Pinpoint the cell where the given text exists, returning its [X, Y] midpoint coordinate. 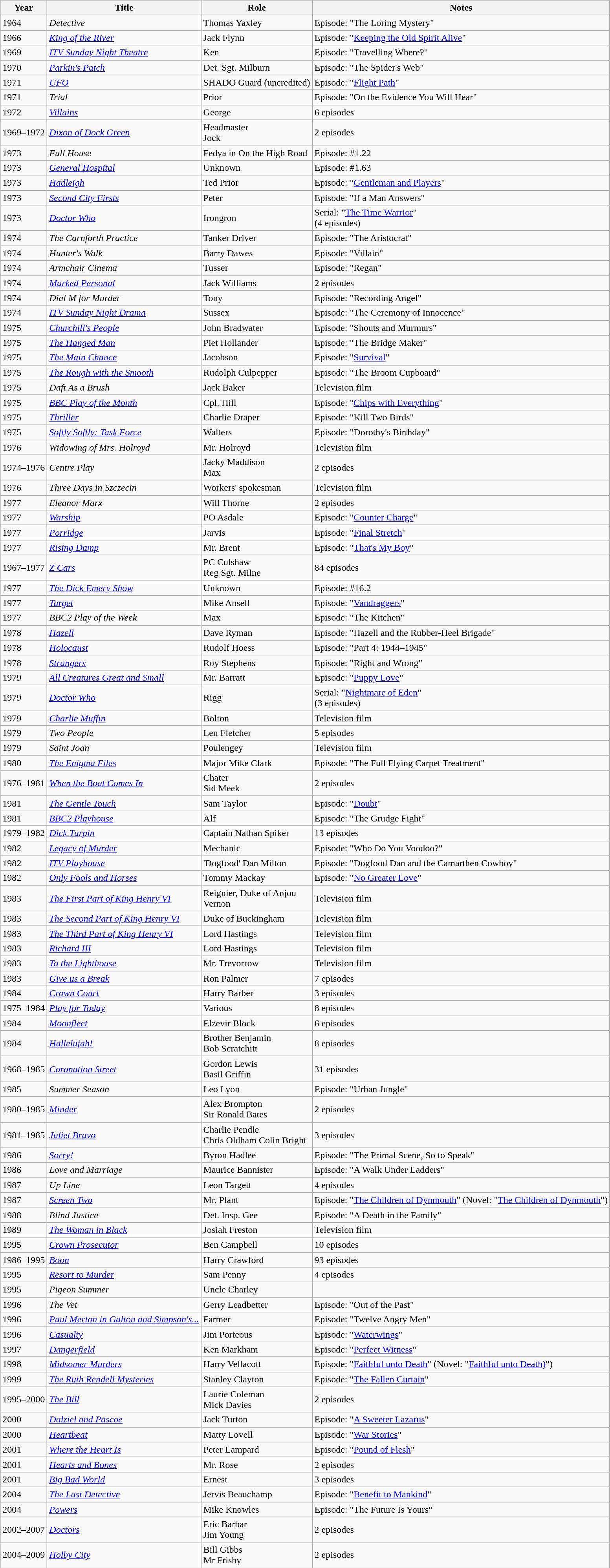
Dave Ryman [257, 633]
The Bill [124, 1400]
Richard III [124, 948]
Gerry Leadbetter [257, 1305]
1995–2000 [24, 1400]
Elzevir Block [257, 1023]
1966 [24, 38]
Harry Barber [257, 993]
Hunter's Walk [124, 253]
BBC2 Playhouse [124, 818]
Powers [124, 1509]
Episode: #16.2 [461, 588]
Charlie Muffin [124, 718]
Coronation Street [124, 1069]
The Last Detective [124, 1494]
5 episodes [461, 733]
Farmer [257, 1320]
Episode: #1.22 [461, 153]
1998 [24, 1364]
Play for Today [124, 1008]
Tony [257, 298]
Det. Insp. Gee [257, 1215]
Heartbeat [124, 1435]
Jarvis [257, 533]
Full House [124, 153]
Thriller [124, 417]
Hallelujah! [124, 1043]
Fedya in On the High Road [257, 153]
Ken [257, 53]
Notes [461, 8]
1999 [24, 1379]
Roy Stephens [257, 663]
Strangers [124, 663]
Episode: "Pound of Flesh" [461, 1449]
Parkin's Patch [124, 68]
Hearts and Bones [124, 1464]
Jack Baker [257, 387]
Leo Lyon [257, 1089]
The Main Chance [124, 358]
Ernest [257, 1479]
All Creatures Great and Small [124, 677]
Reignier, Duke of AnjouVernon [257, 898]
Mechanic [257, 848]
Episode: "Dogfood Dan and the Camarthen Cowboy" [461, 863]
Jack Williams [257, 283]
Villains [124, 112]
1985 [24, 1089]
Episode: "Hazell and the Rubber-Heel Brigade" [461, 633]
Workers' spokesman [257, 488]
Armchair Cinema [124, 268]
The Hanged Man [124, 343]
Bill GibbsMr Frisby [257, 1555]
Episode: "Regan" [461, 268]
Boon [124, 1260]
1976–1981 [24, 783]
Episode: "The Bridge Maker" [461, 343]
Len Fletcher [257, 733]
1986–1995 [24, 1260]
Give us a Break [124, 978]
SHADO Guard (uncredited) [257, 82]
Only Fools and Horses [124, 878]
Episode: "Perfect Witness" [461, 1349]
Sorry! [124, 1155]
'Dogfood' Dan Milton [257, 863]
1980 [24, 763]
Rudolf Hoess [257, 648]
Tommy Mackay [257, 878]
Mr. Brent [257, 548]
Paul Merton in Galton and Simpson's... [124, 1320]
Three Days in Szczecin [124, 488]
Episode: "Travelling Where?" [461, 53]
Harry Vellacott [257, 1364]
Episode: "That's My Boy" [461, 548]
2002–2007 [24, 1530]
Episode: "Keeping the Old Spirit Alive" [461, 38]
Major Mike Clark [257, 763]
Episode: "The Primal Scene, So to Speak" [461, 1155]
10 episodes [461, 1245]
Screen Two [124, 1200]
ITV Sunday Night Theatre [124, 53]
Episode: "Part 4: 1944–1945" [461, 648]
1988 [24, 1215]
Episode: "No Greater Love" [461, 878]
Rudolph Culpepper [257, 372]
Episode: "Right and Wrong" [461, 663]
Max [257, 618]
Serial: "Nightmare of Eden"(3 episodes) [461, 698]
1969 [24, 53]
Episode: "Final Stretch" [461, 533]
31 episodes [461, 1069]
Prior [257, 97]
Episode: "The Children of Dynmouth" (Novel: "The Children of Dynmouth") [461, 1200]
The Gentle Touch [124, 803]
Doctors [124, 1530]
Episode: "Vandraggers" [461, 603]
Warship [124, 518]
Will Thorne [257, 503]
Sam Taylor [257, 803]
Z Cars [124, 568]
ChaterSid Meek [257, 783]
King of the River [124, 38]
When the Boat Comes In [124, 783]
Byron Hadlee [257, 1155]
1989 [24, 1230]
Episode: "Who Do You Voodoo?" [461, 848]
1970 [24, 68]
Matty Lovell [257, 1435]
Year [24, 8]
Alf [257, 818]
Rigg [257, 698]
Walters [257, 432]
1969–1972 [24, 133]
Cpl. Hill [257, 402]
Blind Justice [124, 1215]
Casualty [124, 1334]
Love and Marriage [124, 1170]
Ben Campbell [257, 1245]
Mike Ansell [257, 603]
Pigeon Summer [124, 1290]
Second City Firsts [124, 197]
1975–1984 [24, 1008]
Captain Nathan Spiker [257, 833]
Jacky MaddisonMax [257, 468]
The Enigma Files [124, 763]
Jack Flynn [257, 38]
The First Part of King Henry VI [124, 898]
Up Line [124, 1185]
1967–1977 [24, 568]
Episode: "The Spider's Web" [461, 68]
2004–2009 [24, 1555]
Summer Season [124, 1089]
Brother BenjaminBob Scratchitt [257, 1043]
Episode: "Benefit to Mankind" [461, 1494]
Episode: "Dorothy's Birthday" [461, 432]
Episode: "Twelve Angry Men" [461, 1320]
Charlie PendleChris Oldham Colin Bright [257, 1135]
Gordon LewisBasil Griffin [257, 1069]
Episode: "The Kitchen" [461, 618]
Dixon of Dock Green [124, 133]
Jack Turton [257, 1420]
Resort to Murder [124, 1275]
Holby City [124, 1555]
Tanker Driver [257, 238]
Title [124, 8]
1972 [24, 112]
ITV Sunday Night Drama [124, 313]
The Vet [124, 1305]
Episode: "A Death in the Family" [461, 1215]
Episode: "Kill Two Birds" [461, 417]
Ted Prior [257, 183]
Daft As a Brush [124, 387]
BBC Play of the Month [124, 402]
1981–1985 [24, 1135]
BBC2 Play of the Week [124, 618]
Piet Hollander [257, 343]
Mr. Plant [257, 1200]
Episode: "The Broom Cupboard" [461, 372]
Episode: "Out of the Past" [461, 1305]
Legacy of Murder [124, 848]
Episode: "The Grudge Fight" [461, 818]
Mr. Trevorrow [257, 963]
13 episodes [461, 833]
Episode: "Chips with Everything" [461, 402]
PC CulshawReg Sgt. Milne [257, 568]
Stanley Clayton [257, 1379]
To the Lighthouse [124, 963]
Barry Dawes [257, 253]
Episode: "A Walk Under Ladders" [461, 1170]
1980–1985 [24, 1109]
Episode: "Survival" [461, 358]
Moonfleet [124, 1023]
Role [257, 8]
Episode: "The Loring Mystery" [461, 23]
Uncle Charley [257, 1290]
George [257, 112]
Peter Lampard [257, 1449]
Irongron [257, 218]
The Ruth Rendell Mysteries [124, 1379]
The Woman in Black [124, 1230]
Episode: "Shouts and Murmurs" [461, 328]
Crown Prosecutor [124, 1245]
John Bradwater [257, 328]
Crown Court [124, 993]
Episode: "The Ceremony of Innocence" [461, 313]
Thomas Yaxley [257, 23]
Det. Sgt. Milburn [257, 68]
PO Asdale [257, 518]
ITV Playhouse [124, 863]
Detective [124, 23]
Episode: "Waterwings" [461, 1334]
Mr. Barratt [257, 677]
1964 [24, 23]
1979–1982 [24, 833]
Minder [124, 1109]
Episode: "If a Man Answers" [461, 197]
Softly Softly: Task Force [124, 432]
Episode: "Faithful unto Death" (Novel: "Faithful unto Death)") [461, 1364]
Episode: "On the Evidence You Will Hear" [461, 97]
Dangerfield [124, 1349]
Episode: "War Stories" [461, 1435]
HeadmasterJock [257, 133]
Episode: "The Aristocrat" [461, 238]
Centre Play [124, 468]
The Third Part of King Henry VI [124, 933]
Porridge [124, 533]
General Hospital [124, 168]
Where the Heart Is [124, 1449]
Peter [257, 197]
93 episodes [461, 1260]
Mr. Holroyd [257, 447]
Saint Joan [124, 748]
Marked Personal [124, 283]
Eleanor Marx [124, 503]
Juliet Bravo [124, 1135]
Sussex [257, 313]
Widowing of Mrs. Holroyd [124, 447]
Ron Palmer [257, 978]
Mr. Rose [257, 1464]
Maurice Bannister [257, 1170]
Duke of Buckingham [257, 918]
Ken Markham [257, 1349]
Dial M for Murder [124, 298]
Serial: "The Time Warrior"(4 episodes) [461, 218]
Poulengey [257, 748]
Episode: "The Future Is Yours" [461, 1509]
Hadleigh [124, 183]
Episode: "The Fallen Curtain" [461, 1379]
The Rough with the Smooth [124, 372]
The Second Part of King Henry VI [124, 918]
Josiah Freston [257, 1230]
Episode: "A Sweeter Lazarus" [461, 1420]
84 episodes [461, 568]
The Dick Emery Show [124, 588]
Episode: "Flight Path" [461, 82]
Rising Damp [124, 548]
Hazell [124, 633]
Harry Crawford [257, 1260]
Laurie ColemanMick Davies [257, 1400]
Target [124, 603]
Charlie Draper [257, 417]
7 episodes [461, 978]
Bolton [257, 718]
Episode: "Urban Jungle" [461, 1089]
1974–1976 [24, 468]
Dalziel and Pascoe [124, 1420]
Sam Penny [257, 1275]
1968–1985 [24, 1069]
Episode: #1.63 [461, 168]
Midsomer Murders [124, 1364]
Trial [124, 97]
Jacobson [257, 358]
Various [257, 1008]
Leon Targett [257, 1185]
Churchill's People [124, 328]
Episode: "Recording Angel" [461, 298]
Mike Knowles [257, 1509]
1997 [24, 1349]
Big Bad World [124, 1479]
Alex BromptonSir Ronald Bates [257, 1109]
Holocaust [124, 648]
Episode: "The Full Flying Carpet Treatment" [461, 763]
Tusser [257, 268]
Episode: "Gentleman and Players" [461, 183]
The Carnforth Practice [124, 238]
Two People [124, 733]
Episode: "Villain" [461, 253]
Episode: "Doubt" [461, 803]
Jim Porteous [257, 1334]
Episode: "Puppy Love" [461, 677]
Jervis Beauchamp [257, 1494]
UFO [124, 82]
Episode: "Counter Charge" [461, 518]
Dick Turpin [124, 833]
Eric BarbarJim Young [257, 1530]
